Identify which cell holds the provided text, then report its [X, Y] central coordinate. 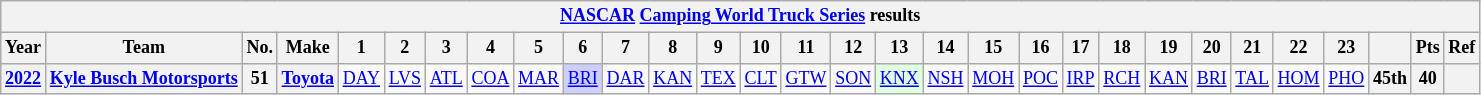
4 [490, 48]
14 [946, 48]
3 [446, 48]
PHO [1346, 78]
Year [24, 48]
NASCAR Camping World Truck Series results [740, 16]
5 [539, 48]
TEX [718, 78]
9 [718, 48]
1 [361, 48]
21 [1252, 48]
Kyle Busch Motorsports [144, 78]
19 [1169, 48]
LVS [404, 78]
ATL [446, 78]
MOH [994, 78]
2 [404, 48]
MAR [539, 78]
17 [1080, 48]
HOM [1298, 78]
IRP [1080, 78]
RCH [1122, 78]
10 [760, 48]
45th [1390, 78]
15 [994, 48]
8 [673, 48]
SON [854, 78]
DAR [626, 78]
20 [1212, 48]
11 [806, 48]
7 [626, 48]
KNX [900, 78]
CLT [760, 78]
Pts [1428, 48]
Toyota [308, 78]
23 [1346, 48]
16 [1041, 48]
Ref [1462, 48]
NSH [946, 78]
51 [260, 78]
2022 [24, 78]
Team [144, 48]
DAY [361, 78]
COA [490, 78]
40 [1428, 78]
6 [582, 48]
18 [1122, 48]
TAL [1252, 78]
No. [260, 48]
12 [854, 48]
POC [1041, 78]
22 [1298, 48]
13 [900, 48]
GTW [806, 78]
Make [308, 48]
